From the cell containing the given text, extract its center point as (X, Y) coordinate. 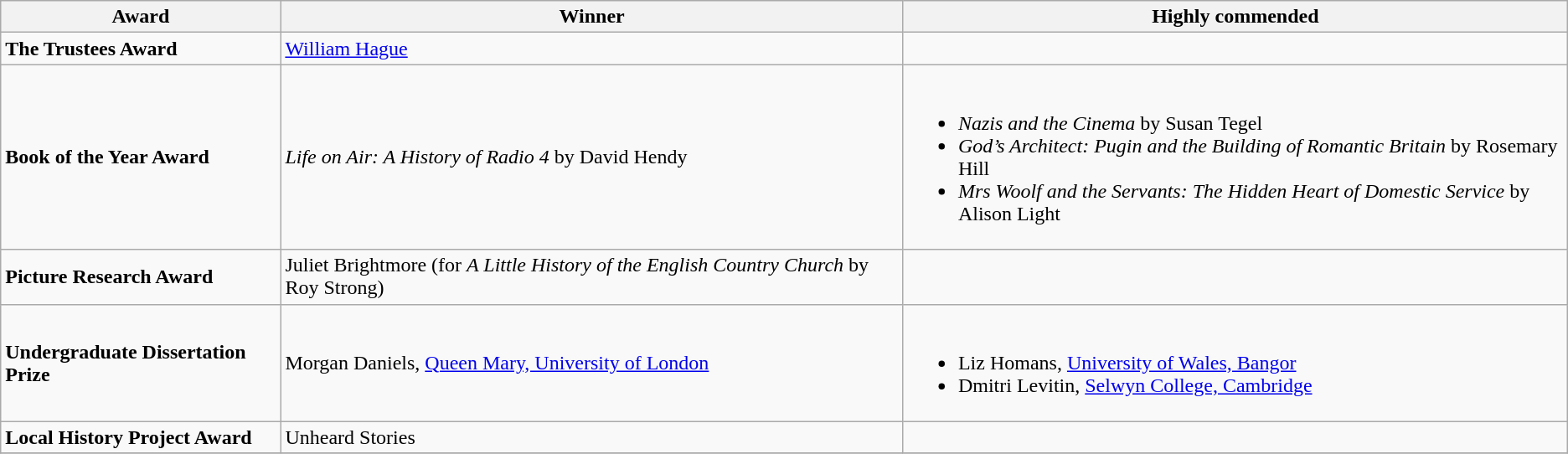
Juliet Brightmore (for A Little History of the English Country Church by Roy Strong) (592, 276)
Morgan Daniels, Queen Mary, University of London (592, 363)
Life on Air: A History of Radio 4 by David Hendy (592, 157)
Undergraduate Dissertation Prize (141, 363)
Award (141, 17)
Book of the Year Award (141, 157)
Unheard Stories (592, 437)
Picture Research Award (141, 276)
William Hague (592, 49)
The Trustees Award (141, 49)
Highly commended (1235, 17)
Winner (592, 17)
Local History Project Award (141, 437)
Liz Homans, University of Wales, BangorDmitri Levitin, Selwyn College, Cambridge (1235, 363)
